Search for the cell housing the specified text and yield its (x, y) center coordinate. 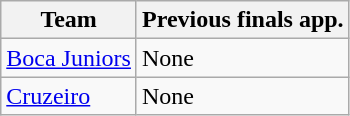
Cruzeiro (69, 96)
Previous finals app. (242, 20)
Team (69, 20)
Boca Juniors (69, 58)
